From the cell containing the given text, extract its center point as (X, Y) coordinate. 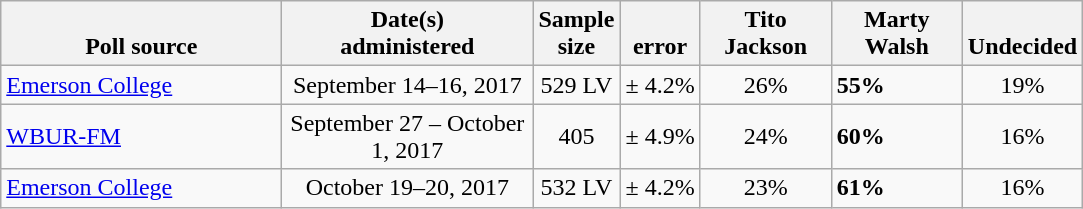
60% (896, 136)
Samplesize (576, 34)
26% (766, 85)
19% (1022, 85)
24% (766, 136)
WBUR-FM (142, 136)
Undecided (1022, 34)
529 LV (576, 85)
Poll source (142, 34)
TitoJackson (766, 34)
61% (896, 188)
error (660, 34)
September 27 – October 1, 2017 (408, 136)
Date(s)administered (408, 34)
23% (766, 188)
55% (896, 85)
± 4.9% (660, 136)
MartyWalsh (896, 34)
October 19–20, 2017 (408, 188)
532 LV (576, 188)
September 14–16, 2017 (408, 85)
405 (576, 136)
